Determine the (x, y) coordinate at the center of the cell enclosing the given text.  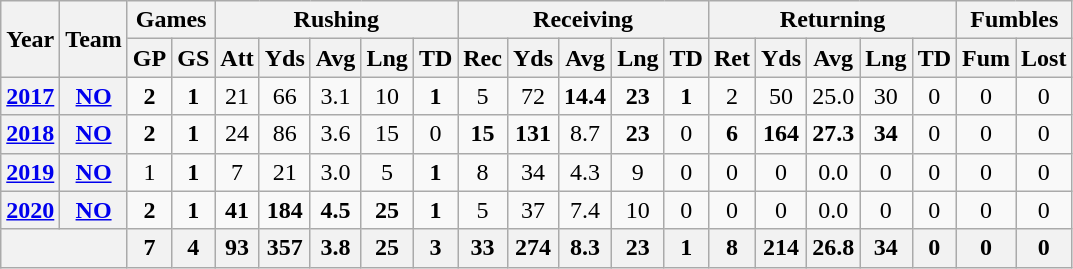
Fumbles (1014, 20)
86 (284, 134)
72 (532, 96)
4 (194, 248)
3 (435, 248)
214 (782, 248)
6 (732, 134)
8.3 (586, 248)
25.0 (834, 96)
7.4 (586, 210)
66 (284, 96)
131 (532, 134)
2020 (30, 210)
2019 (30, 172)
274 (532, 248)
357 (284, 248)
Receiving (584, 20)
GP (149, 58)
9 (638, 172)
184 (284, 210)
4.3 (586, 172)
Team (94, 39)
164 (782, 134)
Lost (1044, 58)
2018 (30, 134)
3.8 (336, 248)
24 (237, 134)
Returning (832, 20)
14.4 (586, 96)
Games (170, 20)
50 (782, 96)
3.0 (336, 172)
30 (886, 96)
2017 (30, 96)
Ret (732, 58)
3.6 (336, 134)
8.7 (586, 134)
Year (30, 39)
26.8 (834, 248)
37 (532, 210)
Rushing (336, 20)
93 (237, 248)
33 (483, 248)
Att (237, 58)
GS (194, 58)
Rec (483, 58)
27.3 (834, 134)
Fum (986, 58)
3.1 (336, 96)
41 (237, 210)
4.5 (336, 210)
